Return (X, Y) of the center of cell containing provided text 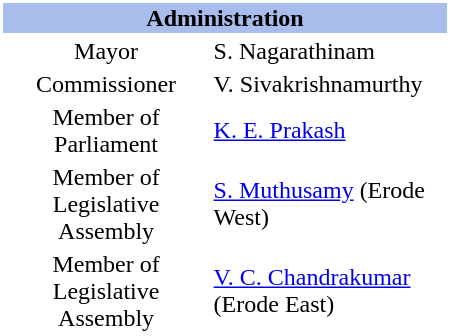
S. Muthusamy (Erode West) (330, 204)
Mayor (106, 51)
K. E. Prakash (330, 130)
V. Sivakrishnamurthy (330, 84)
Commissioner (106, 84)
Administration (225, 18)
S. Nagarathinam (330, 51)
Member of Parliament (106, 130)
V. C. Chandrakumar (Erode East) (330, 291)
